Output the [x, y] coordinate of the center of the cell containing the given text.  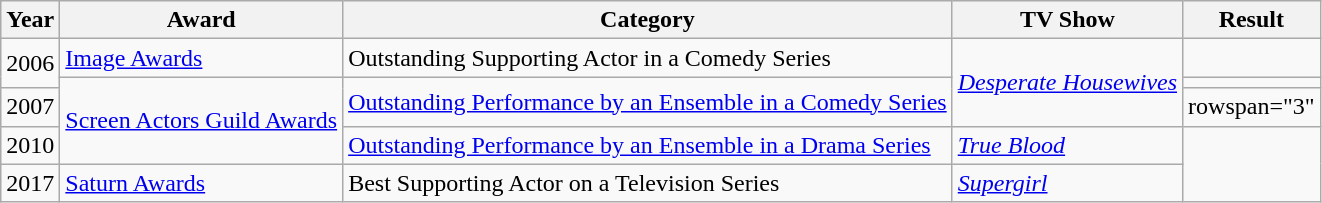
Saturn Awards [202, 183]
Image Awards [202, 58]
Result [1252, 20]
TV Show [1067, 20]
2006 [30, 64]
Outstanding Performance by an Ensemble in a Comedy Series [648, 102]
Supergirl [1067, 183]
True Blood [1067, 145]
2007 [30, 107]
Outstanding Performance by an Ensemble in a Drama Series [648, 145]
Screen Actors Guild Awards [202, 120]
Desperate Housewives [1067, 82]
Category [648, 20]
2017 [30, 183]
Best Supporting Actor on a Television Series [648, 183]
rowspan="3" [1252, 107]
2010 [30, 145]
Outstanding Supporting Actor in a Comedy Series [648, 58]
Year [30, 20]
Award [202, 20]
